Capture the cell that displays the provided text and extract its (x, y) central coordinate. 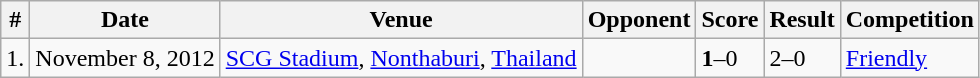
1. (16, 58)
2–0 (802, 58)
1–0 (730, 58)
Friendly (910, 58)
Result (802, 20)
November 8, 2012 (125, 58)
Venue (401, 20)
Date (125, 20)
Score (730, 20)
Opponent (639, 20)
Competition (910, 20)
# (16, 20)
SCG Stadium, Nonthaburi, Thailand (401, 58)
